Determine the (X, Y) coordinate at the center of the cell enclosing the given text.  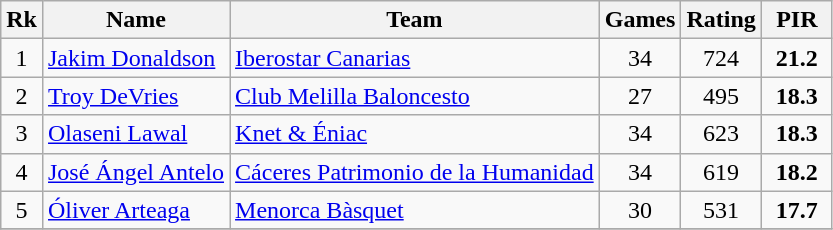
2 (22, 96)
4 (22, 172)
Menorca Bàsquet (415, 210)
724 (721, 58)
José Ángel Antelo (136, 172)
21.2 (796, 58)
Rk (22, 20)
495 (721, 96)
3 (22, 134)
531 (721, 210)
30 (640, 210)
Club Melilla Baloncesto (415, 96)
18.2 (796, 172)
Games (640, 20)
5 (22, 210)
Team (415, 20)
623 (721, 134)
Iberostar Canarias (415, 58)
Rating (721, 20)
1 (22, 58)
Knet & Éniac (415, 134)
Olaseni Lawal (136, 134)
Name (136, 20)
Jakim Donaldson (136, 58)
Cáceres Patrimonio de la Humanidad (415, 172)
Óliver Arteaga (136, 210)
PIR (796, 20)
Troy DeVries (136, 96)
619 (721, 172)
27 (640, 96)
17.7 (796, 210)
